Capture the cell that displays the provided text and extract its [x, y] central coordinate. 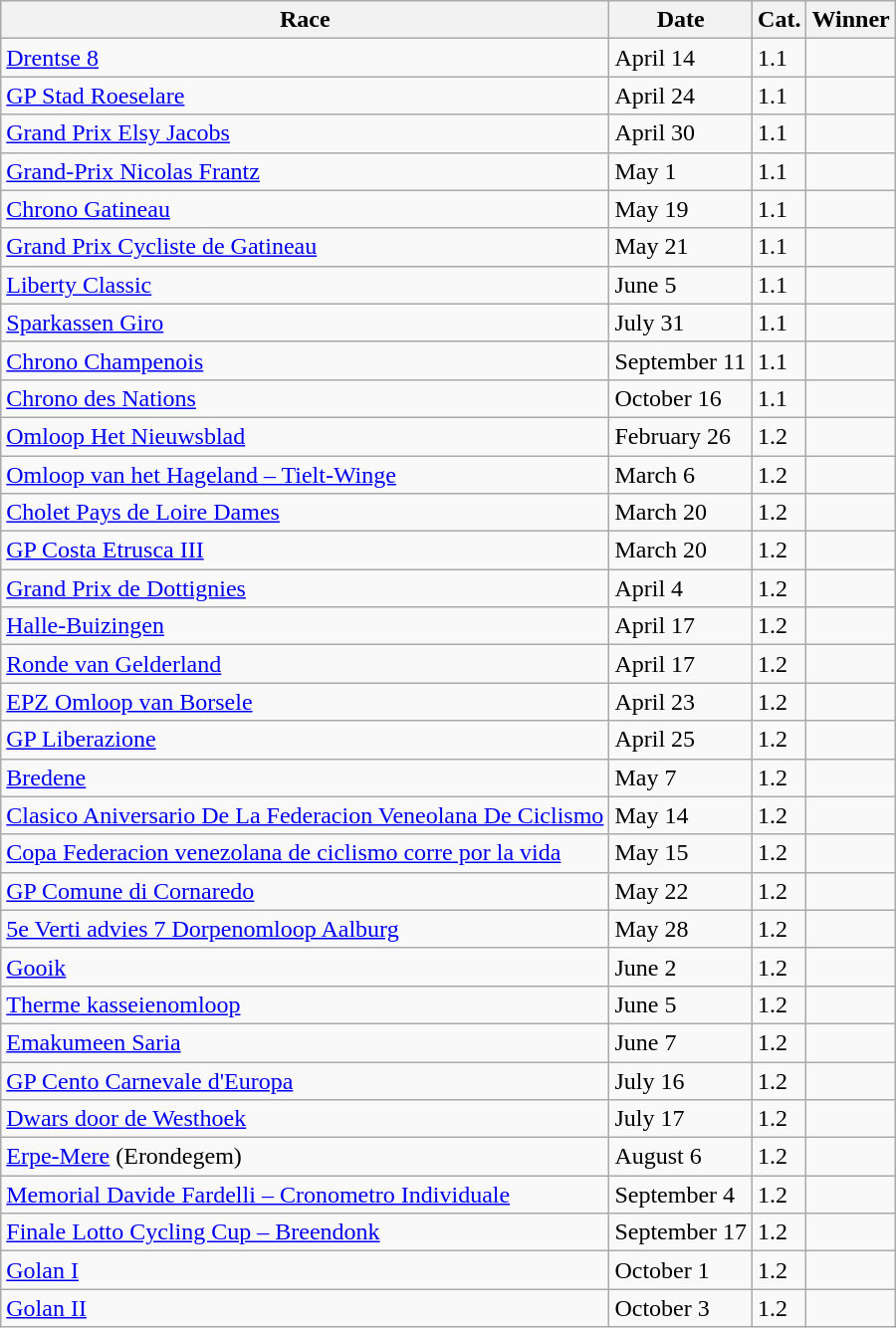
Memorial Davide Fardelli – Cronometro Individuale [305, 1195]
Bredene [305, 777]
Clasico Aniversario De La Federacion Veneolana De Ciclismo [305, 815]
April 23 [681, 702]
Dwars door de Westhoek [305, 1119]
EPZ Omloop van Borsele [305, 702]
April 24 [681, 96]
Chrono des Nations [305, 398]
Cholet Pays de Loire Dames [305, 513]
May 19 [681, 209]
Chrono Champenois [305, 360]
February 26 [681, 436]
Omloop van het Hageland – Tielt-Winge [305, 475]
Golan I [305, 1270]
July 31 [681, 323]
Drentse 8 [305, 58]
Therme kasseienomloop [305, 1004]
Chrono Gatineau [305, 209]
Grand Prix Cycliste de Gatineau [305, 247]
May 28 [681, 929]
Grand Prix de Dottignies [305, 588]
October 1 [681, 1270]
Date [681, 20]
July 16 [681, 1080]
March 6 [681, 475]
Liberty Classic [305, 285]
October 3 [681, 1308]
Golan II [305, 1308]
June 2 [681, 967]
GP Cento Carnevale d'Europa [305, 1080]
Grand Prix Elsy Jacobs [305, 133]
September 4 [681, 1195]
May 14 [681, 815]
Ronde van Gelderland [305, 664]
Copa Federacion venezolana de ciclismo corre por la vida [305, 853]
Finale Lotto Cycling Cup – Breendonk [305, 1232]
June 7 [681, 1042]
Halle-Buizingen [305, 626]
May 22 [681, 891]
Omloop Het Nieuwsblad [305, 436]
August 6 [681, 1157]
April 14 [681, 58]
5e Verti advies 7 Dorpenomloop Aalburg [305, 929]
Emakumeen Saria [305, 1042]
GP Comune di Cornaredo [305, 891]
Cat. [780, 20]
April 4 [681, 588]
September 17 [681, 1232]
October 16 [681, 398]
GP Liberazione [305, 740]
Erpe-Mere (Erondegem) [305, 1157]
May 15 [681, 853]
Gooik [305, 967]
Sparkassen Giro [305, 323]
GP Costa Etrusca III [305, 551]
May 21 [681, 247]
April 25 [681, 740]
April 30 [681, 133]
GP Stad Roeselare [305, 96]
May 1 [681, 171]
Race [305, 20]
September 11 [681, 360]
Winner [850, 20]
July 17 [681, 1119]
Grand-Prix Nicolas Frantz [305, 171]
May 7 [681, 777]
